Return [X, Y] of the center of cell containing provided text 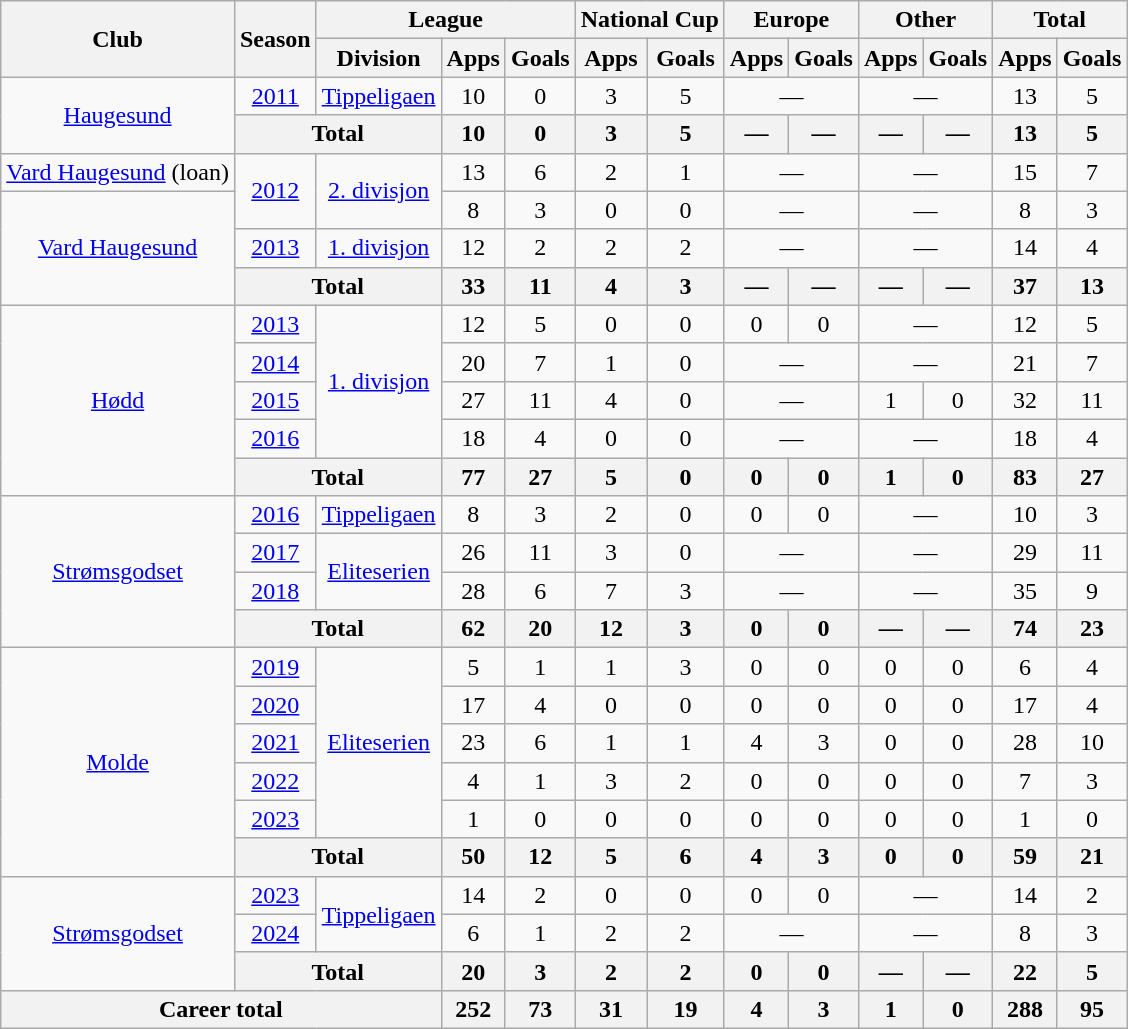
83 [1025, 477]
2021 [275, 743]
Europe [791, 20]
National Cup [650, 20]
2014 [275, 362]
Career total [221, 1009]
22 [1025, 971]
2017 [275, 553]
74 [1025, 629]
2019 [275, 667]
2022 [275, 781]
73 [540, 1009]
2012 [275, 191]
19 [686, 1009]
Vard Haugesund [118, 248]
9 [1092, 591]
37 [1025, 286]
2. divisjon [378, 191]
15 [1025, 172]
2015 [275, 400]
Hødd [118, 400]
League [446, 20]
35 [1025, 591]
77 [473, 477]
62 [473, 629]
59 [1025, 857]
2024 [275, 933]
Other [925, 20]
Haugesund [118, 115]
2020 [275, 705]
26 [473, 553]
50 [473, 857]
Molde [118, 762]
31 [611, 1009]
288 [1025, 1009]
Vard Haugesund (loan) [118, 172]
29 [1025, 553]
2011 [275, 96]
Season [275, 39]
Division [378, 58]
33 [473, 286]
252 [473, 1009]
2018 [275, 591]
Club [118, 39]
95 [1092, 1009]
32 [1025, 400]
